Return the [x, y] coordinate for the center point of the cell that contains the specified text.  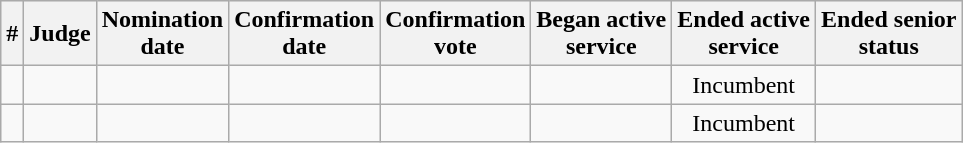
Ended activeservice [744, 34]
Ended seniorstatus [889, 34]
Began activeservice [602, 34]
Judge [60, 34]
Confirmationvote [456, 34]
# [12, 34]
Confirmationdate [304, 34]
Nominationdate [162, 34]
